Search for the cell housing the specified text and yield its (x, y) center coordinate. 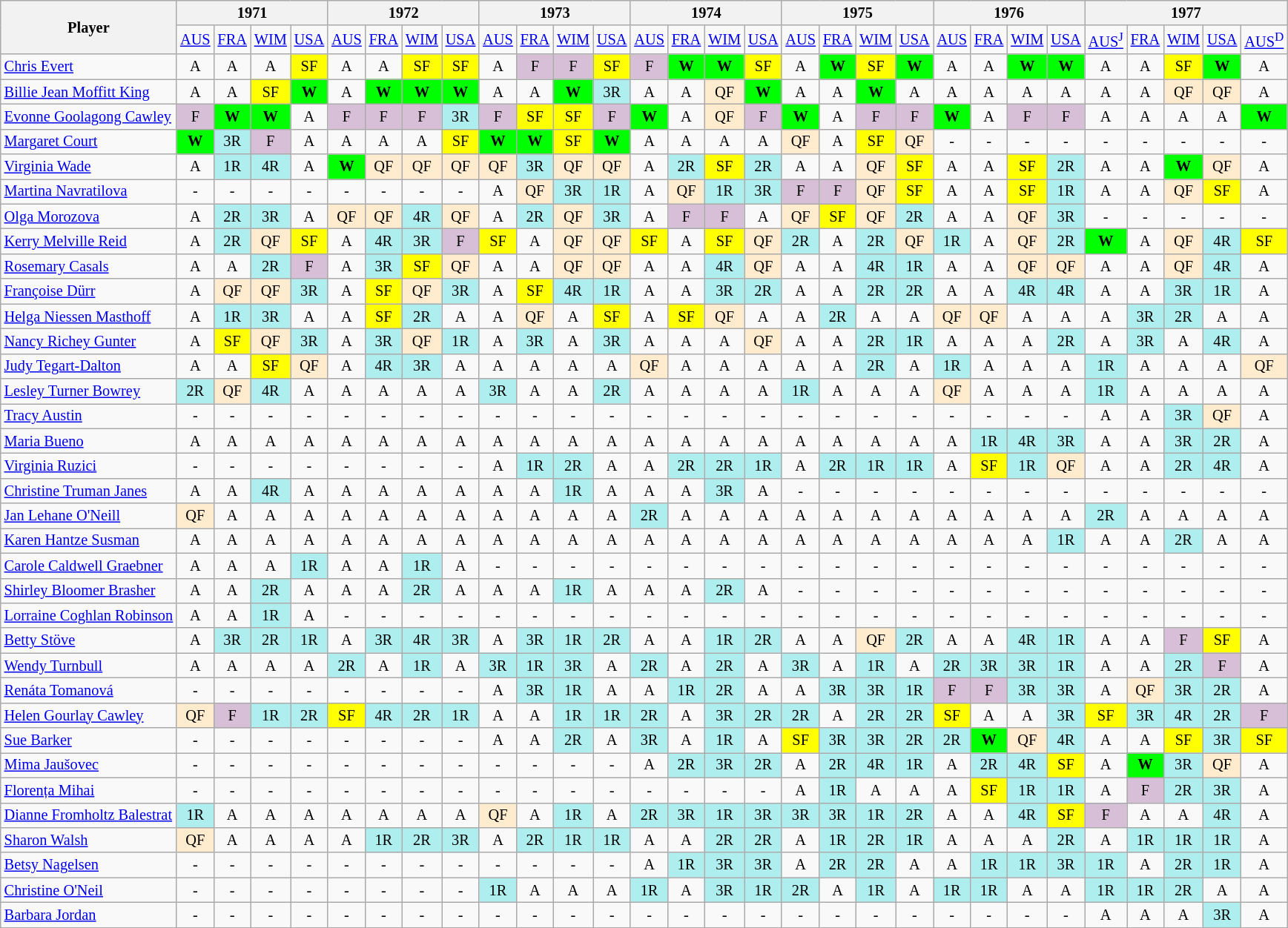
1974 (706, 13)
Rosemary Casals (89, 266)
Dianne Fromholtz Balestrat (89, 815)
Martina Navratilova (89, 191)
1972 (403, 13)
Mima Jaušovec (89, 765)
1975 (857, 13)
Chris Evert (89, 67)
1976 (1009, 13)
Judy Tegart-Dalton (89, 366)
Françoise Dürr (89, 291)
Tracy Austin (89, 416)
Virginia Wade (89, 167)
1971 (252, 13)
Player (89, 27)
Lesley Turner Bowrey (89, 391)
Renáta Tomanová (89, 690)
Christine Truman Janes (89, 491)
Sue Barker (89, 740)
Kerry Melville Reid (89, 242)
Betsy Nagelsen (89, 865)
Helga Niessen Masthoff (89, 316)
Wendy Turnbull (89, 666)
Margaret Court (89, 142)
Helen Gourlay Cawley (89, 715)
Maria Bueno (89, 441)
Christine O'Neil (89, 890)
Carole Caldwell Graebner (89, 566)
Lorraine Coghlan Robinson (89, 615)
Shirley Bloomer Brasher (89, 591)
Barbara Jordan (89, 915)
Karen Hantze Susman (89, 540)
Sharon Walsh (89, 840)
Evonne Goolagong Cawley (89, 116)
AUSJ (1106, 40)
Virginia Ruzici (89, 465)
Billie Jean Moffitt King (89, 92)
Florența Mihai (89, 790)
1973 (555, 13)
Betty Stöve (89, 640)
Jan Lehane O'Neill (89, 516)
Nancy Richey Gunter (89, 341)
AUSD (1264, 40)
Olga Morozova (89, 216)
1977 (1186, 13)
